Capture the cell that displays the provided text and extract its (x, y) central coordinate. 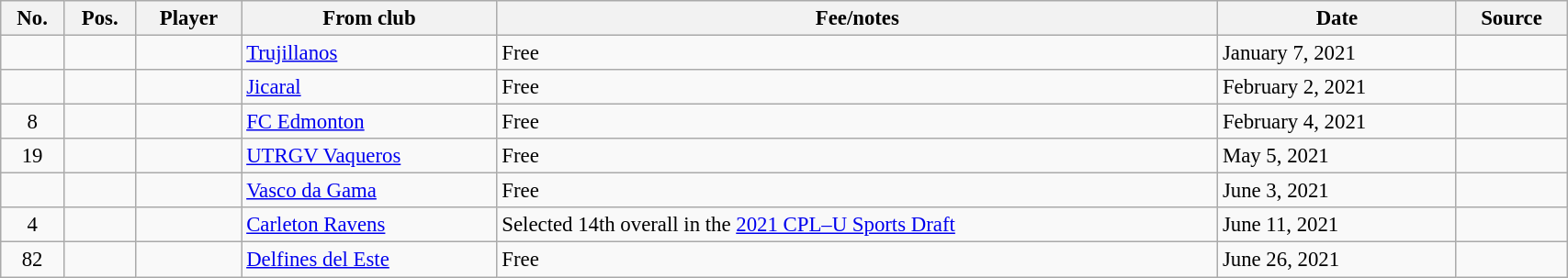
June 26, 2021 (1337, 260)
Date (1337, 18)
May 5, 2021 (1337, 156)
No. (33, 18)
February 2, 2021 (1337, 87)
Vasco da Gama (369, 191)
Delfines del Este (369, 260)
Trujillanos (369, 53)
Carleton Ravens (369, 225)
FC Edmonton (369, 122)
82 (33, 260)
Jicaral (369, 87)
Fee/notes (858, 18)
Source (1511, 18)
June 3, 2021 (1337, 191)
8 (33, 122)
Player (189, 18)
From club (369, 18)
UTRGV Vaqueros (369, 156)
February 4, 2021 (1337, 122)
19 (33, 156)
Pos. (99, 18)
January 7, 2021 (1337, 53)
June 11, 2021 (1337, 225)
4 (33, 225)
Selected 14th overall in the 2021 CPL–U Sports Draft (858, 225)
